Determine the (x, y) coordinate at the center of the cell enclosing the given text.  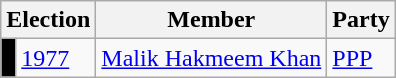
1977 (56, 58)
Party (361, 20)
Election (48, 20)
Member (212, 20)
PPP (361, 58)
Malik Hakmeem Khan (212, 58)
